For the text-containing cell, return its midpoint in [X, Y] coordinate format. 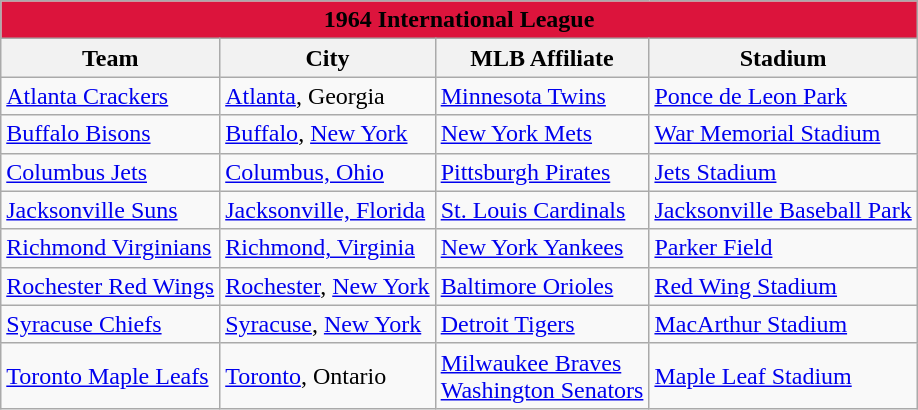
Atlanta Crackers [110, 96]
1964 International League [459, 20]
Ponce de Leon Park [783, 96]
St. Louis Cardinals [542, 210]
Pittsburgh Pirates [542, 172]
MLB Affiliate [542, 58]
MacArthur Stadium [783, 324]
Parker Field [783, 248]
Toronto, Ontario [328, 376]
Stadium [783, 58]
City [328, 58]
Atlanta, Georgia [328, 96]
Buffalo Bisons [110, 134]
Jacksonville Suns [110, 210]
Detroit Tigers [542, 324]
Rochester Red Wings [110, 286]
Toronto Maple Leafs [110, 376]
Columbus, Ohio [328, 172]
Syracuse, New York [328, 324]
War Memorial Stadium [783, 134]
Milwaukee Braves Washington Senators [542, 376]
Baltimore Orioles [542, 286]
Jacksonville Baseball Park [783, 210]
Richmond, Virginia [328, 248]
Red Wing Stadium [783, 286]
Jets Stadium [783, 172]
New York Yankees [542, 248]
Richmond Virginians [110, 248]
Syracuse Chiefs [110, 324]
Maple Leaf Stadium [783, 376]
New York Mets [542, 134]
Minnesota Twins [542, 96]
Columbus Jets [110, 172]
Team [110, 58]
Rochester, New York [328, 286]
Buffalo, New York [328, 134]
Jacksonville, Florida [328, 210]
